From the cell containing the given text, extract its center point as [X, Y] coordinate. 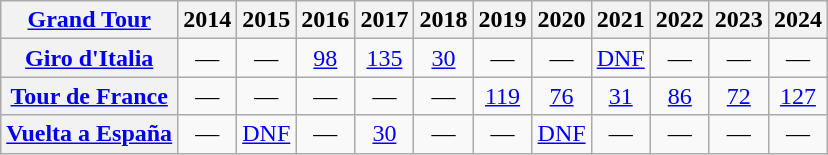
Tour de France [90, 96]
31 [620, 96]
127 [798, 96]
2014 [208, 20]
2015 [266, 20]
2021 [620, 20]
76 [562, 96]
2018 [444, 20]
Vuelta a España [90, 134]
2020 [562, 20]
86 [680, 96]
98 [326, 58]
2016 [326, 20]
Giro d'Italia [90, 58]
Grand Tour [90, 20]
2022 [680, 20]
135 [384, 58]
2019 [502, 20]
2017 [384, 20]
2024 [798, 20]
2023 [738, 20]
72 [738, 96]
119 [502, 96]
